Output the (X, Y) coordinate of the center of the cell containing the given text.  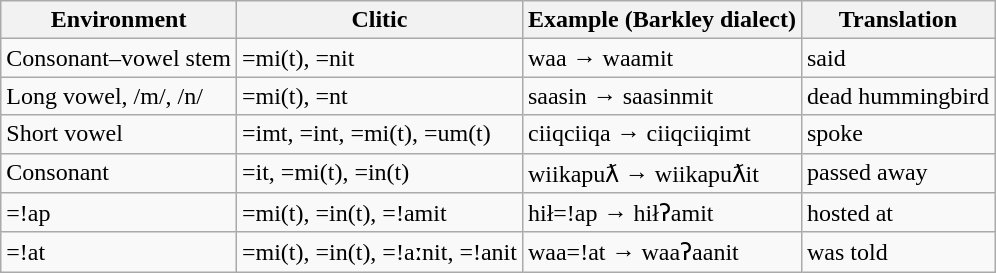
saasin → saasinmit (662, 96)
dead hummingbird (898, 96)
Environment (119, 20)
=mi(t), =in(t), =!aːnit, =!anit (379, 252)
passed away (898, 173)
=mi(t), =nit (379, 58)
spoke (898, 134)
was told (898, 252)
Short vowel (119, 134)
Long vowel, /m/, /n/ (119, 96)
=!ap (119, 213)
=it, =mi(t), =in(t) (379, 173)
=mi(t), =in(t), =!amit (379, 213)
Clitic (379, 20)
=imt, =int, =mi(t), =um(t) (379, 134)
=mi(t), =nt (379, 96)
wiikapuƛ → wiikapuƛit (662, 173)
ciiqciiqa → ciiqciiqimt (662, 134)
Example (Barkley dialect) (662, 20)
waa → waamit (662, 58)
Translation (898, 20)
Consonant–vowel stem (119, 58)
=!at (119, 252)
waa=!at → waaʔaanit (662, 252)
Consonant (119, 173)
hosted at (898, 213)
hił=!ap → hiłʔamit (662, 213)
said (898, 58)
